For the text-containing cell, return its midpoint in (X, Y) coordinate format. 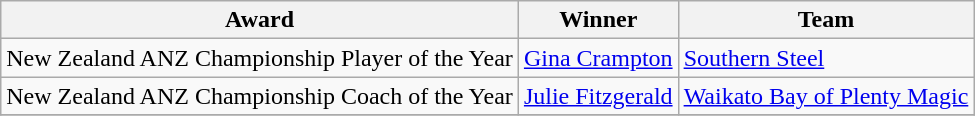
New Zealand ANZ Championship Coach of the Year (260, 96)
Team (826, 20)
Award (260, 20)
Gina Crampton (598, 58)
Julie Fitzgerald (598, 96)
Winner (598, 20)
Southern Steel (826, 58)
New Zealand ANZ Championship Player of the Year (260, 58)
Waikato Bay of Plenty Magic (826, 96)
